For the text-containing cell, return its midpoint in (x, y) coordinate format. 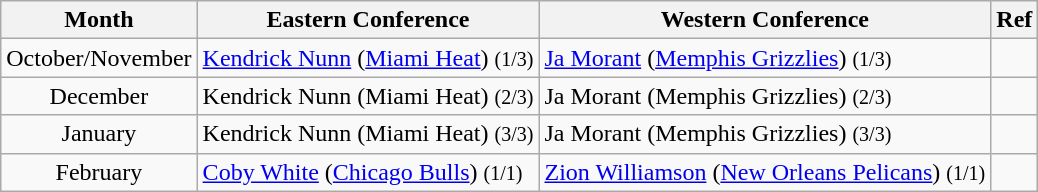
Kendrick Nunn (Miami Heat) (1/3) (368, 58)
Ja Morant (Memphis Grizzlies) (3/3) (765, 134)
Kendrick Nunn (Miami Heat) (2/3) (368, 96)
Kendrick Nunn (Miami Heat) (3/3) (368, 134)
February (99, 172)
Ja Morant (Memphis Grizzlies) (2/3) (765, 96)
Ref (1014, 20)
Eastern Conference (368, 20)
Month (99, 20)
Western Conference (765, 20)
January (99, 134)
December (99, 96)
Zion Williamson (New Orleans Pelicans) (1/1) (765, 172)
Ja Morant (Memphis Grizzlies) (1/3) (765, 58)
October/November (99, 58)
Coby White (Chicago Bulls) (1/1) (368, 172)
